Pinpoint the cell where the given text exists, returning its [X, Y] midpoint coordinate. 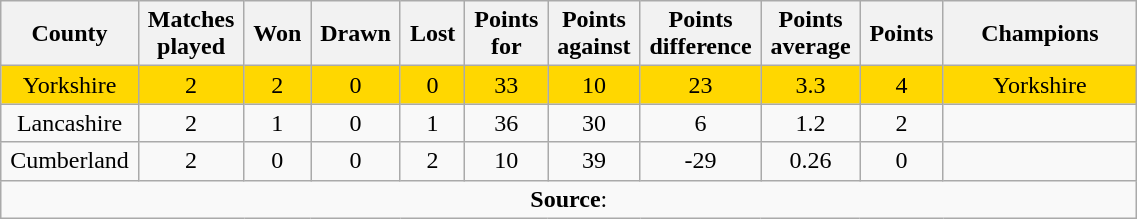
Source: [569, 199]
Cumberland [70, 161]
-29 [700, 161]
Champions [1040, 34]
3.3 [810, 85]
23 [700, 85]
0.26 [810, 161]
Drawn [356, 34]
County [70, 34]
6 [700, 123]
Won [278, 34]
33 [506, 85]
36 [506, 123]
Points difference [700, 34]
Lost [432, 34]
Matches played [191, 34]
Points average [810, 34]
Lancashire [70, 123]
Points [902, 34]
39 [594, 161]
4 [902, 85]
Points for [506, 34]
Points against [594, 34]
30 [594, 123]
1.2 [810, 123]
